Output the [x, y] coordinate of the center of the cell containing the given text.  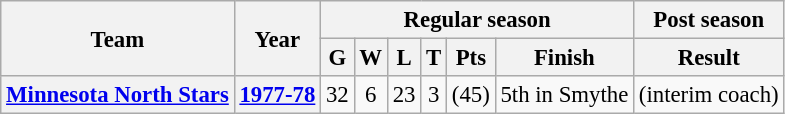
5th in Smythe [564, 95]
(interim coach) [709, 95]
1977-78 [278, 95]
6 [370, 95]
G [338, 58]
32 [338, 95]
Regular season [478, 20]
L [404, 58]
Minnesota North Stars [118, 95]
W [370, 58]
Result [709, 58]
T [434, 58]
(45) [472, 95]
Year [278, 38]
3 [434, 95]
Team [118, 38]
23 [404, 95]
Pts [472, 58]
Finish [564, 58]
Post season [709, 20]
